Identify which cell holds the provided text, then report its [X, Y] central coordinate. 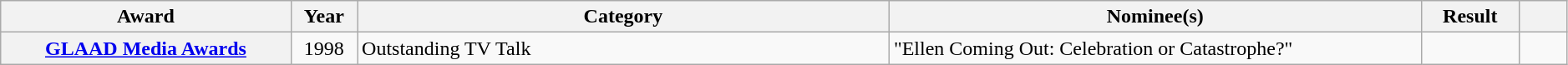
1998 [324, 48]
Nominee(s) [1154, 17]
GLAAD Media Awards [145, 48]
Category [623, 17]
Award [145, 17]
Result [1470, 17]
"Ellen Coming Out: Celebration or Catastrophe?" [1154, 48]
Outstanding TV Talk [623, 48]
Year [324, 17]
